Determine the (X, Y) coordinate at the center of the cell enclosing the given text.  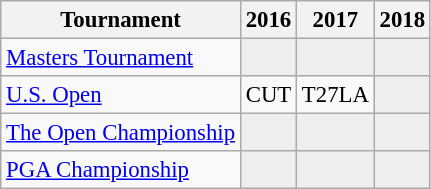
U.S. Open (121, 95)
2016 (268, 20)
2018 (402, 20)
PGA Championship (121, 170)
2017 (336, 20)
Masters Tournament (121, 58)
Tournament (121, 20)
CUT (268, 95)
The Open Championship (121, 133)
T27LA (336, 95)
